Detect which cell encompasses the target text, then output its (x, y) center coordinate. 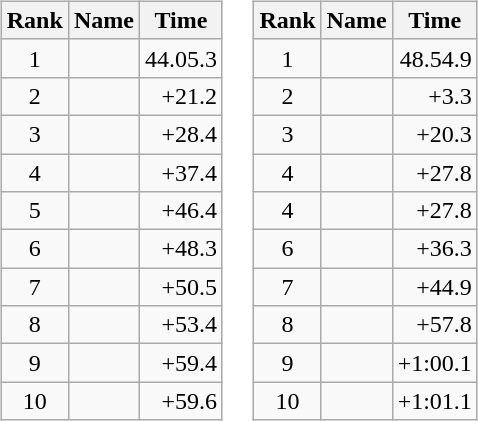
+53.4 (180, 325)
+59.4 (180, 363)
+46.4 (180, 211)
+59.6 (180, 401)
+36.3 (434, 249)
+1:00.1 (434, 363)
44.05.3 (180, 58)
+48.3 (180, 249)
+44.9 (434, 287)
+50.5 (180, 287)
+21.2 (180, 96)
+1:01.1 (434, 401)
+57.8 (434, 325)
48.54.9 (434, 58)
5 (34, 211)
+28.4 (180, 134)
+37.4 (180, 173)
+3.3 (434, 96)
+20.3 (434, 134)
